Capture the cell that displays the provided text and extract its (X, Y) central coordinate. 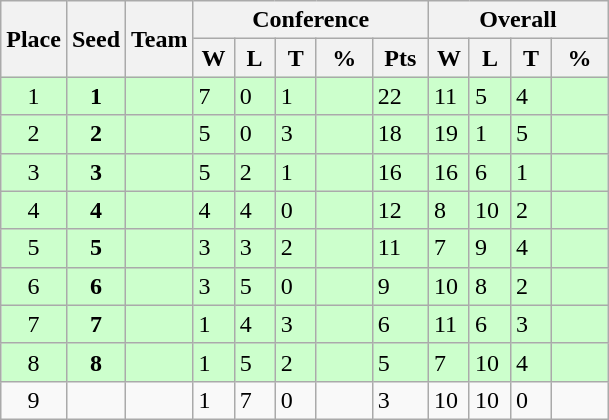
12 (400, 210)
Seed (96, 39)
Team (160, 39)
Pts (400, 58)
18 (400, 134)
Place (34, 39)
Conference (310, 20)
22 (400, 96)
Overall (518, 20)
19 (448, 134)
